Locate the cell with the specified text and output its [x, y] center coordinate. 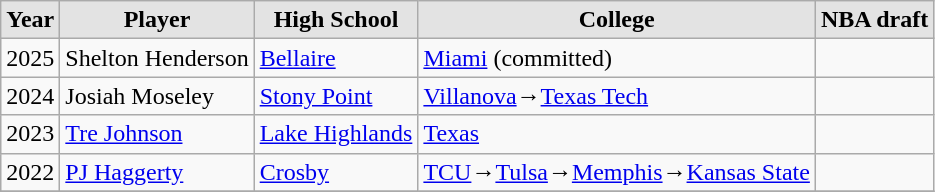
College [617, 20]
2022 [30, 172]
2024 [30, 96]
2023 [30, 134]
Crosby [336, 172]
Shelton Henderson [157, 58]
Lake Highlands [336, 134]
Tre Johnson [157, 134]
2025 [30, 58]
NBA draft [874, 20]
Year [30, 20]
Texas [617, 134]
Player [157, 20]
PJ Haggerty [157, 172]
Villanova→Texas Tech [617, 96]
Stony Point [336, 96]
High School [336, 20]
Miami (committed) [617, 58]
Bellaire [336, 58]
TCU→Tulsa→Memphis→Kansas State [617, 172]
Josiah Moseley [157, 96]
